Search for the cell housing the specified text and yield its [X, Y] center coordinate. 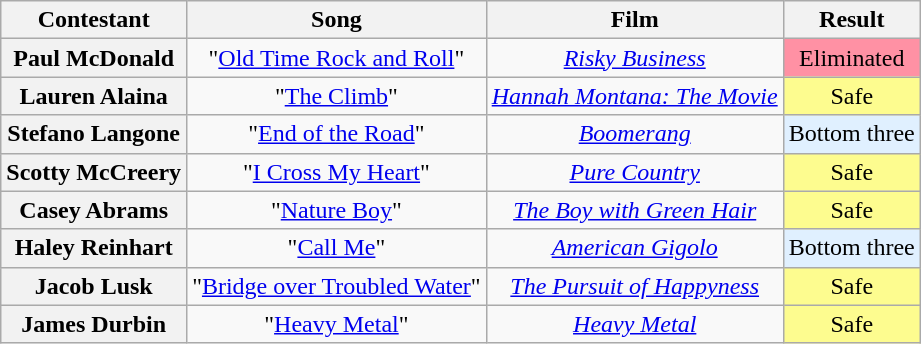
Boomerang [634, 134]
Lauren Alaina [94, 96]
Pure Country [634, 172]
Paul McDonald [94, 58]
Eliminated [852, 58]
American Gigolo [634, 248]
"Nature Boy" [337, 210]
"The Climb" [337, 96]
Stefano Langone [94, 134]
James Durbin [94, 324]
Contestant [94, 20]
Jacob Lusk [94, 286]
Hannah Montana: The Movie [634, 96]
"Call Me" [337, 248]
"Old Time Rock and Roll" [337, 58]
The Pursuit of Happyness [634, 286]
Haley Reinhart [94, 248]
The Boy with Green Hair [634, 210]
"Bridge over Troubled Water" [337, 286]
Heavy Metal [634, 324]
Song [337, 20]
"End of the Road" [337, 134]
Scotty McCreery [94, 172]
"I Cross My Heart" [337, 172]
Risky Business [634, 58]
Film [634, 20]
"Heavy Metal" [337, 324]
Result [852, 20]
Casey Abrams [94, 210]
